Identify which cell holds the provided text, then report its [X, Y] central coordinate. 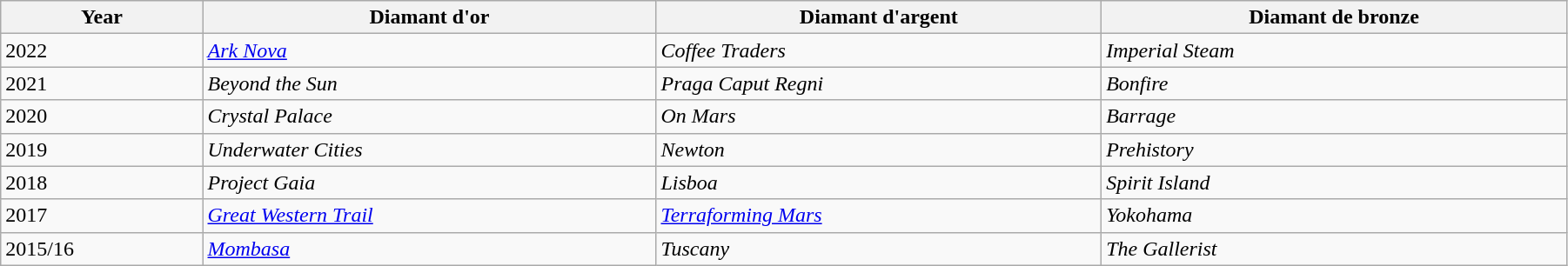
Imperial Steam [1335, 50]
Crystal Palace [430, 116]
Great Western Trail [430, 216]
Praga Caput Regni [879, 83]
Beyond the Sun [430, 83]
2022 [102, 50]
Diamant d'or [430, 17]
Lisboa [879, 183]
2015/16 [102, 249]
Tuscany [879, 249]
2018 [102, 183]
Spirit Island [1335, 183]
The Gallerist [1335, 249]
Terraforming Mars [879, 216]
Underwater Cities [430, 150]
Ark Nova [430, 50]
Mombasa [430, 249]
Bonfire [1335, 83]
2021 [102, 83]
Barrage [1335, 116]
Diamant de bronze [1335, 17]
2017 [102, 216]
Year [102, 17]
Coffee Traders [879, 50]
Project Gaia [430, 183]
Prehistory [1335, 150]
On Mars [879, 116]
Newton [879, 150]
2020 [102, 116]
2019 [102, 150]
Diamant d'argent [879, 17]
Yokohama [1335, 216]
